Scan for the cell matching the given text and deliver its (x, y) coordinate at center. 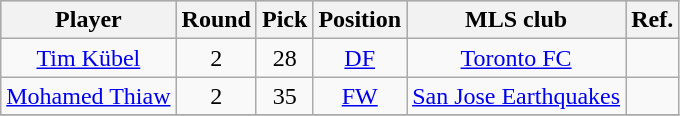
FW (360, 96)
MLS club (516, 20)
Player (88, 20)
Position (360, 20)
San Jose Earthquakes (516, 96)
Ref. (652, 20)
35 (284, 96)
DF (360, 58)
Mohamed Thiaw (88, 96)
Round (216, 20)
Pick (284, 20)
Tim Kübel (88, 58)
28 (284, 58)
Toronto FC (516, 58)
